Find where the given text appears and provide that cell's center as [X, Y] coordinate. 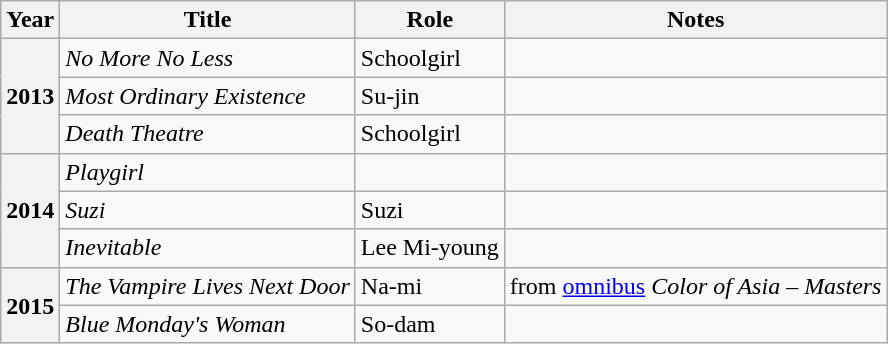
Notes [696, 20]
Role [430, 20]
Title [208, 20]
2015 [30, 305]
Na-mi [430, 286]
The Vampire Lives Next Door [208, 286]
2014 [30, 210]
Most Ordinary Existence [208, 96]
So-dam [430, 324]
Blue Monday's Woman [208, 324]
from omnibus Color of Asia – Masters [696, 286]
Death Theatre [208, 134]
Inevitable [208, 248]
No More No Less [208, 58]
Lee Mi-young [430, 248]
Playgirl [208, 172]
Year [30, 20]
2013 [30, 96]
Su-jin [430, 96]
